Find where the given text appears and provide that cell's center as [x, y] coordinate. 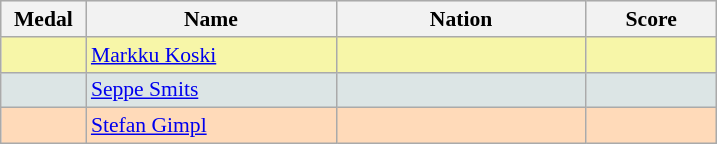
Seppe Smits [211, 90]
Score [651, 19]
Stefan Gimpl [211, 126]
Markku Koski [211, 55]
Medal [44, 19]
Nation [461, 19]
Name [211, 19]
